Output the [X, Y] coordinate of the center of the cell containing the given text.  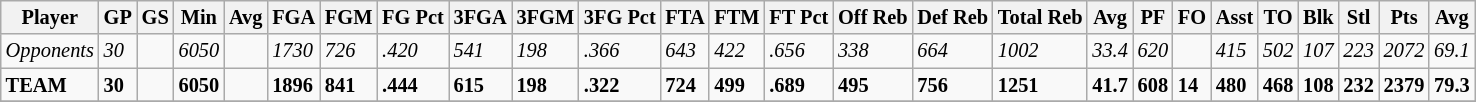
338 [872, 51]
14 [1192, 85]
TEAM [50, 85]
Stl [1359, 17]
415 [1234, 51]
232 [1359, 85]
1730 [294, 51]
615 [480, 85]
Asst [1234, 17]
2379 [1404, 85]
Opponents [50, 51]
608 [1153, 85]
33.4 [1110, 51]
3FGM [546, 17]
223 [1359, 51]
1002 [1040, 51]
GP [118, 17]
PF [1153, 17]
FO [1192, 17]
502 [1278, 51]
FT Pct [798, 17]
468 [1278, 85]
3FG Pct [620, 17]
724 [686, 85]
.322 [620, 85]
664 [952, 51]
495 [872, 85]
541 [480, 51]
79.3 [1452, 85]
Pts [1404, 17]
.656 [798, 51]
108 [1318, 85]
1896 [294, 85]
841 [348, 85]
FGM [348, 17]
41.7 [1110, 85]
GS [156, 17]
2072 [1404, 51]
.689 [798, 85]
620 [1153, 51]
107 [1318, 51]
643 [686, 51]
Total Reb [1040, 17]
3FGA [480, 17]
Off Reb [872, 17]
756 [952, 85]
480 [1234, 85]
FTM [736, 17]
499 [736, 85]
69.1 [1452, 51]
422 [736, 51]
1251 [1040, 85]
726 [348, 51]
Player [50, 17]
Min [199, 17]
.444 [412, 85]
FTA [686, 17]
Blk [1318, 17]
.366 [620, 51]
.420 [412, 51]
TO [1278, 17]
FGA [294, 17]
Def Reb [952, 17]
FG Pct [412, 17]
